Locate the cell with the specified text and output its (x, y) center coordinate. 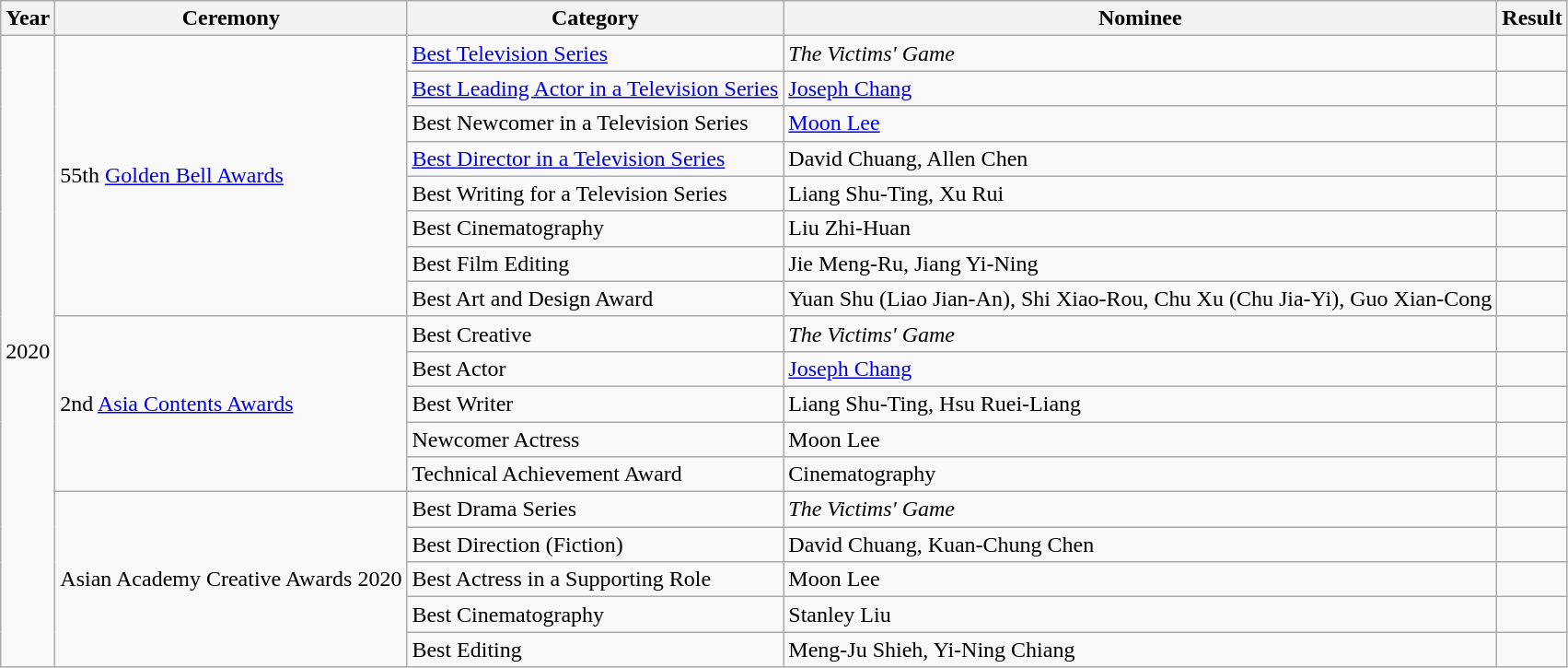
Best Newcomer in a Television Series (595, 123)
Jie Meng-Ru, Jiang Yi-Ning (1140, 264)
Liang Shu-Ting, Hsu Ruei-Liang (1140, 404)
55th Golden Bell Awards (231, 176)
Liu Zhi-Huan (1140, 229)
2nd Asia Contents Awards (231, 404)
Yuan Shu (Liao Jian-An), Shi Xiao-Rou, Chu Xu (Chu Jia-Yi), Guo Xian-Cong (1140, 299)
Category (595, 18)
Technical Achievement Award (595, 475)
Best Art and Design Award (595, 299)
Best Leading Actor in a Television Series (595, 88)
Newcomer Actress (595, 439)
Best Writing for a Television Series (595, 193)
Best Drama Series (595, 510)
Best Film Editing (595, 264)
Best Editing (595, 650)
Nominee (1140, 18)
Liang Shu-Ting, Xu Rui (1140, 193)
Year (28, 18)
David Chuang, Allen Chen (1140, 158)
Result (1532, 18)
Best Director in a Television Series (595, 158)
David Chuang, Kuan-Chung Chen (1140, 545)
Meng-Ju Shieh, Yi-Ning Chiang (1140, 650)
Ceremony (231, 18)
Best Television Series (595, 53)
Stanley Liu (1140, 615)
Best Writer (595, 404)
Best Actress in a Supporting Role (595, 580)
Asian Academy Creative Awards 2020 (231, 580)
Best Direction (Fiction) (595, 545)
2020 (28, 352)
Best Actor (595, 369)
Cinematography (1140, 475)
Best Creative (595, 334)
